Determine the (x, y) coordinate at the center of the cell enclosing the given text.  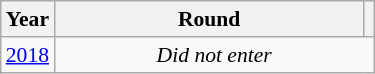
Year (28, 19)
Round (209, 19)
2018 (28, 55)
Did not enter (214, 55)
